Identify which cell holds the provided text, then report its [X, Y] central coordinate. 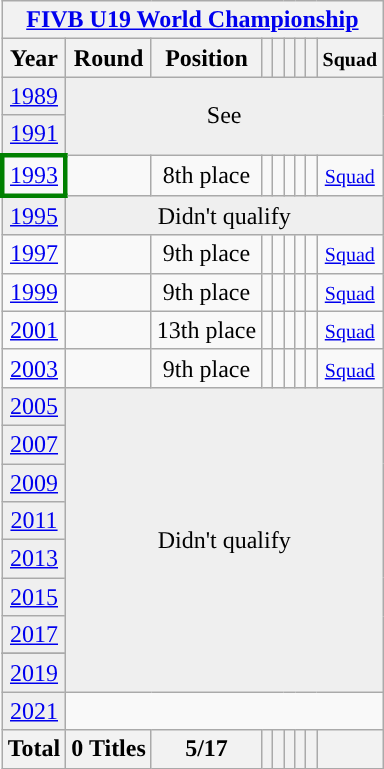
2007 [34, 444]
1995 [34, 216]
2019 [34, 673]
FIVB U19 World Championship [192, 20]
Total [34, 749]
2009 [34, 483]
2003 [34, 368]
1991 [34, 135]
1999 [34, 292]
2017 [34, 635]
1993 [34, 174]
0 Titles [109, 749]
13th place [206, 330]
See [224, 116]
Position [206, 58]
Year [34, 58]
2021 [34, 711]
Round [109, 58]
1989 [34, 96]
8th place [206, 174]
2001 [34, 330]
2011 [34, 521]
2013 [34, 559]
1997 [34, 254]
5/17 [206, 749]
2015 [34, 597]
2005 [34, 406]
